Extract the (x, y) coordinate from the center of the cell holding the provided text.  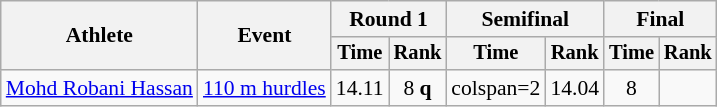
colspan=2 (496, 88)
Final (660, 19)
Event (264, 36)
14.11 (360, 88)
8 (632, 88)
8 q (418, 88)
Athlete (100, 36)
Mohd Robani Hassan (100, 88)
Semifinal (525, 19)
14.04 (574, 88)
Round 1 (389, 19)
110 m hurdles (264, 88)
